Output the [X, Y] coordinate of the center of the cell containing the given text.  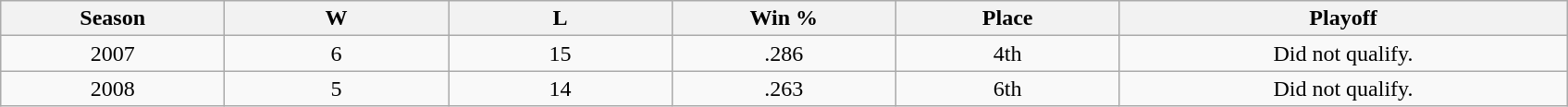
W [337, 18]
14 [560, 89]
Playoff [1343, 18]
.263 [784, 89]
15 [560, 53]
2008 [113, 89]
Season [113, 18]
6 [337, 53]
4th [1007, 53]
2007 [113, 53]
Win % [784, 18]
5 [337, 89]
.286 [784, 53]
6th [1007, 89]
Place [1007, 18]
L [560, 18]
